Return (x, y) of the center of cell containing provided text 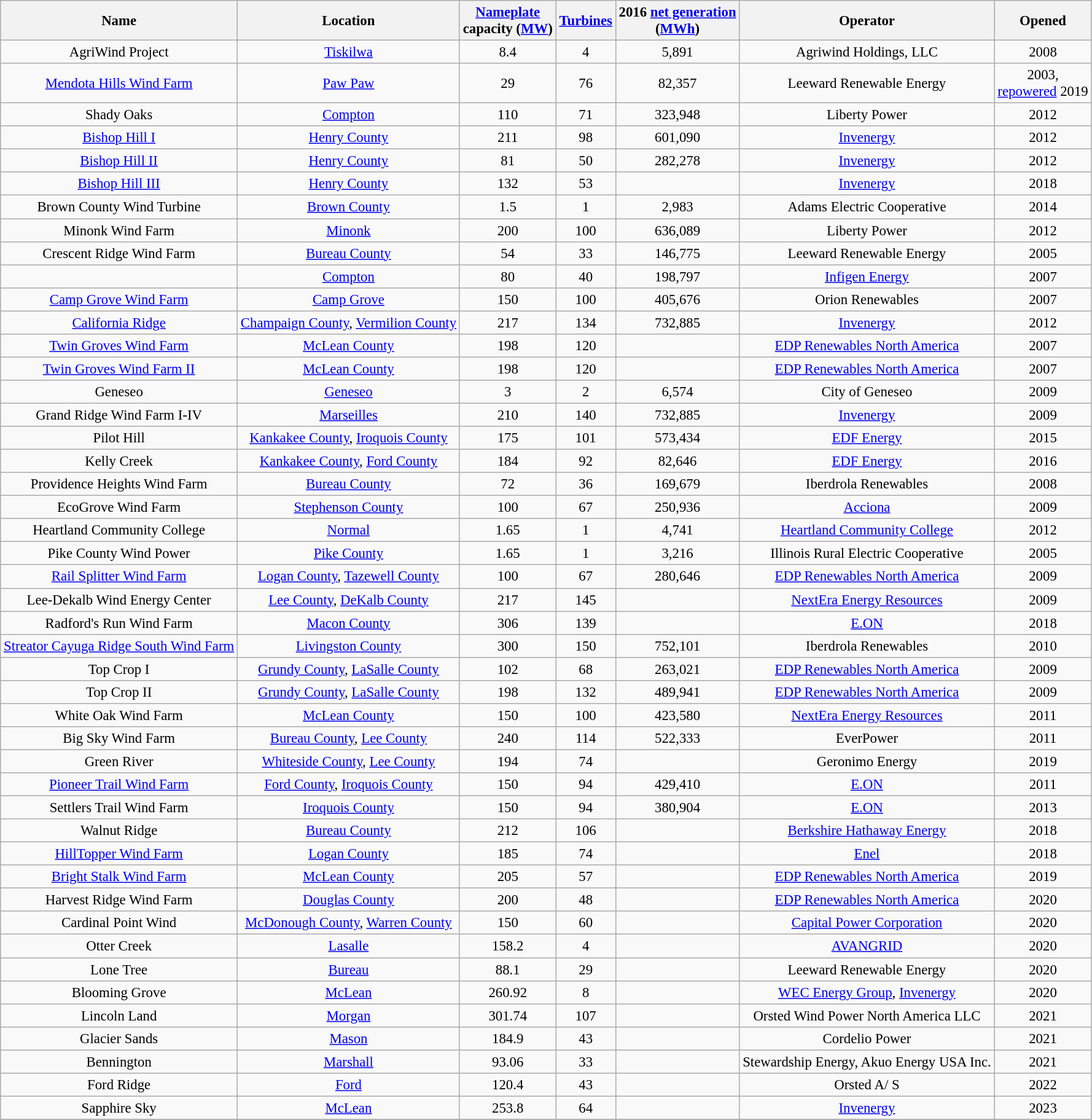
Cardinal Point Wind (119, 923)
Sapphire Sky (119, 1108)
76 (586, 84)
120.4 (507, 1085)
Providence Heights Wind Farm (119, 484)
98 (586, 138)
Twin Groves Wind Farm II (119, 369)
Top Crop I (119, 669)
2016 net generation (MWh) (677, 21)
Bishop Hill I (119, 138)
Logan County, Tazewell County (349, 577)
102 (507, 669)
Brown County (349, 207)
114 (586, 738)
752,101 (677, 646)
Tiskilwa (349, 52)
110 (507, 115)
82,357 (677, 84)
Name (119, 21)
White Oak Wind Farm (119, 715)
Lone Tree (119, 969)
2015 (1043, 438)
Orsted Wind Power North America LLC (867, 1016)
AgriWind Project (119, 52)
Stephenson County (349, 507)
71 (586, 115)
Berkshire Hathaway Energy (867, 831)
380,904 (677, 808)
Livingston County (349, 646)
Infigen Energy (867, 276)
106 (586, 831)
Mason (349, 1038)
301.74 (507, 1016)
Normal (349, 530)
2022 (1043, 1085)
Operator (867, 21)
Opened (1043, 21)
Lee County, DeKalb County (349, 600)
Paw Paw (349, 84)
101 (586, 438)
Bennington (119, 1062)
Acciona (867, 507)
Crescent Ridge Wind Farm (119, 253)
8.4 (507, 52)
Brown County Wind Turbine (119, 207)
Location (349, 21)
522,333 (677, 738)
Ford County, Iroquois County (349, 785)
3,216 (677, 554)
Nameplatecapacity (MW) (507, 21)
Illinois Rural Electric Cooperative (867, 554)
Lasalle (349, 946)
82,646 (677, 461)
140 (586, 415)
Grand Ridge Wind Farm I-IV (119, 415)
EcoGrove Wind Farm (119, 507)
92 (586, 461)
Iroquois County (349, 808)
64 (586, 1108)
250,936 (677, 507)
Mendota Hills Wind Farm (119, 84)
169,679 (677, 484)
Big Sky Wind Farm (119, 738)
88.1 (507, 969)
Lincoln Land (119, 1016)
Glacier Sands (119, 1038)
Camp Grove (349, 299)
Pike County (349, 554)
Geronimo Energy (867, 761)
2,983 (677, 207)
184 (507, 461)
Bishop Hill II (119, 161)
210 (507, 415)
Ford (349, 1085)
5,891 (677, 52)
54 (507, 253)
Kankakee County, Ford County (349, 461)
185 (507, 854)
Ford Ridge (119, 1085)
2016 (1043, 461)
282,278 (677, 161)
36 (586, 484)
Green River (119, 761)
Settlers Trail Wind Farm (119, 808)
Rail Splitter Wind Farm (119, 577)
Douglas County (349, 900)
53 (586, 184)
198,797 (677, 276)
Logan County (349, 854)
Bureau (349, 969)
134 (586, 323)
306 (507, 623)
Radford's Run Wind Farm (119, 623)
194 (507, 761)
8 (586, 992)
68 (586, 669)
Turbines (586, 21)
263,021 (677, 669)
212 (507, 831)
2014 (1043, 207)
Kelly Creek (119, 461)
489,941 (677, 692)
6,574 (677, 392)
Capital Power Corporation (867, 923)
260.92 (507, 992)
253.8 (507, 1108)
Pilot Hill (119, 438)
Morgan (349, 1016)
Agriwind Holdings, LLC (867, 52)
323,948 (677, 115)
636,089 (677, 230)
Minonk Wind Farm (119, 230)
EverPower (867, 738)
40 (586, 276)
184.9 (507, 1038)
48 (586, 900)
50 (586, 161)
City of Geneseo (867, 392)
Marshall (349, 1062)
93.06 (507, 1062)
2003, repowered 2019 (1043, 84)
Pike County Wind Power (119, 554)
Otter Creek (119, 946)
3 (507, 392)
139 (586, 623)
Adams Electric Cooperative (867, 207)
Marseilles (349, 415)
240 (507, 738)
60 (586, 923)
Bishop Hill III (119, 184)
Shady Oaks (119, 115)
Cordelio Power (867, 1038)
Minonk (349, 230)
107 (586, 1016)
Streator Cayuga Ridge South Wind Farm (119, 646)
AVANGRID (867, 946)
2013 (1043, 808)
2 (586, 392)
Blooming Grove (119, 992)
Top Crop II (119, 692)
Camp Grove Wind Farm (119, 299)
573,434 (677, 438)
Twin Groves Wind Farm (119, 346)
Macon County (349, 623)
80 (507, 276)
72 (507, 484)
145 (586, 600)
California Ridge (119, 323)
146,775 (677, 253)
211 (507, 138)
300 (507, 646)
423,580 (677, 715)
280,646 (677, 577)
Kankakee County, Iroquois County (349, 438)
158.2 (507, 946)
Stewardship Energy, Akuo Energy USA Inc. (867, 1062)
Harvest Ridge Wind Farm (119, 900)
2010 (1043, 646)
601,090 (677, 138)
1.5 (507, 207)
405,676 (677, 299)
81 (507, 161)
McDonough County, Warren County (349, 923)
Walnut Ridge (119, 831)
57 (586, 877)
Bureau County, Lee County (349, 738)
HillTopper Wind Farm (119, 854)
Enel (867, 854)
WEC Energy Group, Invenergy (867, 992)
Lee-Dekalb Wind Energy Center (119, 600)
Orsted A/ S (867, 1085)
175 (507, 438)
4,741 (677, 530)
429,410 (677, 785)
Bright Stalk Wind Farm (119, 877)
2023 (1043, 1108)
Orion Renewables (867, 299)
Champaign County, Vermilion County (349, 323)
Pioneer Trail Wind Farm (119, 785)
205 (507, 877)
Whiteside County, Lee County (349, 761)
